Identify which cell holds the provided text, then report its [X, Y] central coordinate. 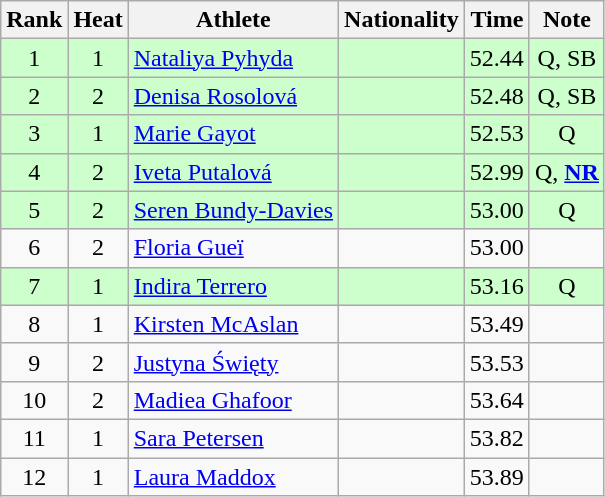
Note [566, 20]
Nataliya Pyhyda [233, 58]
Indira Terrero [233, 286]
Denisa Rosolová [233, 96]
7 [34, 286]
53.64 [496, 400]
Madiea Ghafoor [233, 400]
52.99 [496, 172]
8 [34, 324]
53.16 [496, 286]
3 [34, 134]
53.89 [496, 477]
10 [34, 400]
Justyna Święty [233, 362]
52.44 [496, 58]
Iveta Putalová [233, 172]
12 [34, 477]
Nationality [402, 20]
11 [34, 438]
Marie Gayot [233, 134]
53.53 [496, 362]
Laura Maddox [233, 477]
53.82 [496, 438]
5 [34, 210]
52.48 [496, 96]
Floria Gueï [233, 248]
4 [34, 172]
Kirsten McAslan [233, 324]
Heat [98, 20]
Sara Petersen [233, 438]
Athlete [233, 20]
Rank [34, 20]
Seren Bundy-Davies [233, 210]
Time [496, 20]
9 [34, 362]
52.53 [496, 134]
6 [34, 248]
Q, NR [566, 172]
53.49 [496, 324]
